Capture the cell that displays the provided text and extract its [X, Y] central coordinate. 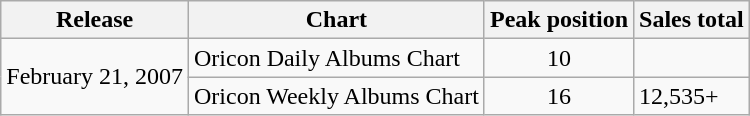
February 21, 2007 [95, 77]
16 [558, 96]
Sales total [692, 20]
10 [558, 58]
Oricon Daily Albums Chart [336, 58]
Chart [336, 20]
Oricon Weekly Albums Chart [336, 96]
Release [95, 20]
Peak position [558, 20]
12,535+ [692, 96]
